Search for the cell housing the specified text and yield its [X, Y] center coordinate. 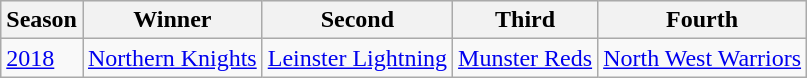
Leinster Lightning [357, 58]
Second [357, 20]
Northern Knights [172, 58]
Third [526, 20]
Fourth [702, 20]
North West Warriors [702, 58]
Winner [172, 20]
2018 [42, 58]
Munster Reds [526, 58]
Season [42, 20]
